Capture the cell that displays the provided text and extract its [X, Y] central coordinate. 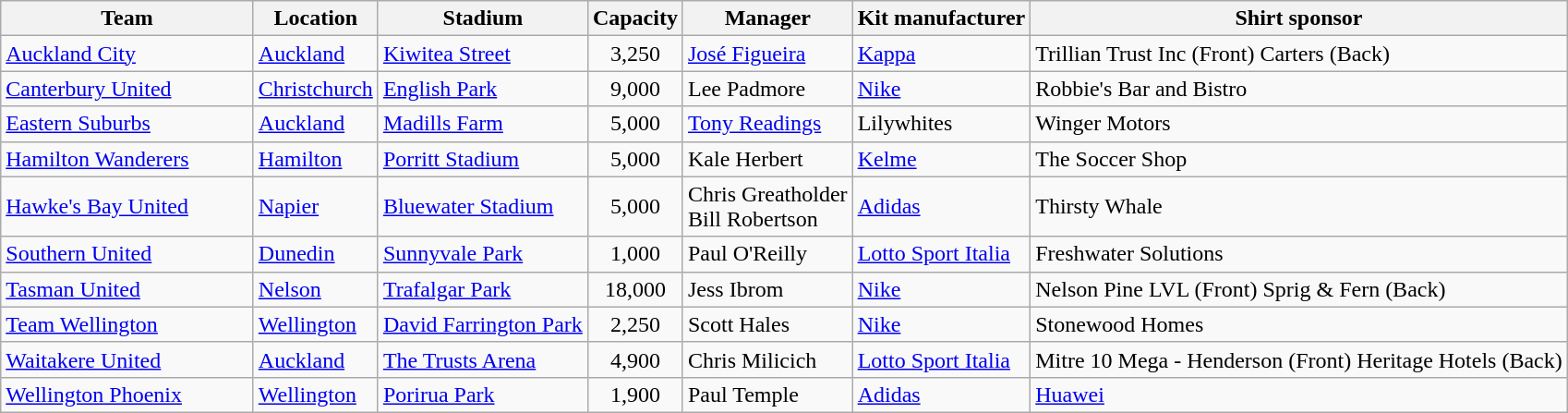
Nelson [316, 289]
Winger Motors [1299, 124]
9,000 [635, 89]
Kappa [942, 54]
Scott Hales [767, 324]
18,000 [635, 289]
4,900 [635, 359]
Christchurch [316, 89]
1,900 [635, 395]
Waitakere United [127, 359]
Lee Padmore [767, 89]
Kiwitea Street [482, 54]
Bluewater Stadium [482, 207]
David Farrington Park [482, 324]
Trillian Trust Inc (Front) Carters (Back) [1299, 54]
Chris Greatholder Bill Robertson [767, 207]
Madills Farm [482, 124]
Napier [316, 207]
Freshwater Solutions [1299, 254]
Stadium [482, 18]
Team [127, 18]
Porritt Stadium [482, 159]
Sunnyvale Park [482, 254]
Stonewood Homes [1299, 324]
3,250 [635, 54]
Auckland City [127, 54]
Location [316, 18]
Hamilton Wanderers [127, 159]
Tony Readings [767, 124]
Tasman United [127, 289]
José Figueira [767, 54]
Team Wellington [127, 324]
Paul Temple [767, 395]
Canterbury United [127, 89]
Kelme [942, 159]
Kit manufacturer [942, 18]
Wellington Phoenix [127, 395]
Lilywhites [942, 124]
Eastern Suburbs [127, 124]
Dunedin [316, 254]
2,250 [635, 324]
Huawei [1299, 395]
1,000 [635, 254]
Southern United [127, 254]
Nelson Pine LVL (Front) Sprig & Fern (Back) [1299, 289]
Capacity [635, 18]
Mitre 10 Mega - Henderson (Front) Heritage Hotels (Back) [1299, 359]
Thirsty Whale [1299, 207]
Paul O'Reilly [767, 254]
Shirt sponsor [1299, 18]
Kale Herbert [767, 159]
Chris Milicich [767, 359]
Hamilton [316, 159]
Robbie's Bar and Bistro [1299, 89]
The Trusts Arena [482, 359]
Trafalgar Park [482, 289]
Jess Ibrom [767, 289]
Porirua Park [482, 395]
Hawke's Bay United [127, 207]
Manager [767, 18]
The Soccer Shop [1299, 159]
English Park [482, 89]
